Identify which cell holds the provided text, then report its [X, Y] central coordinate. 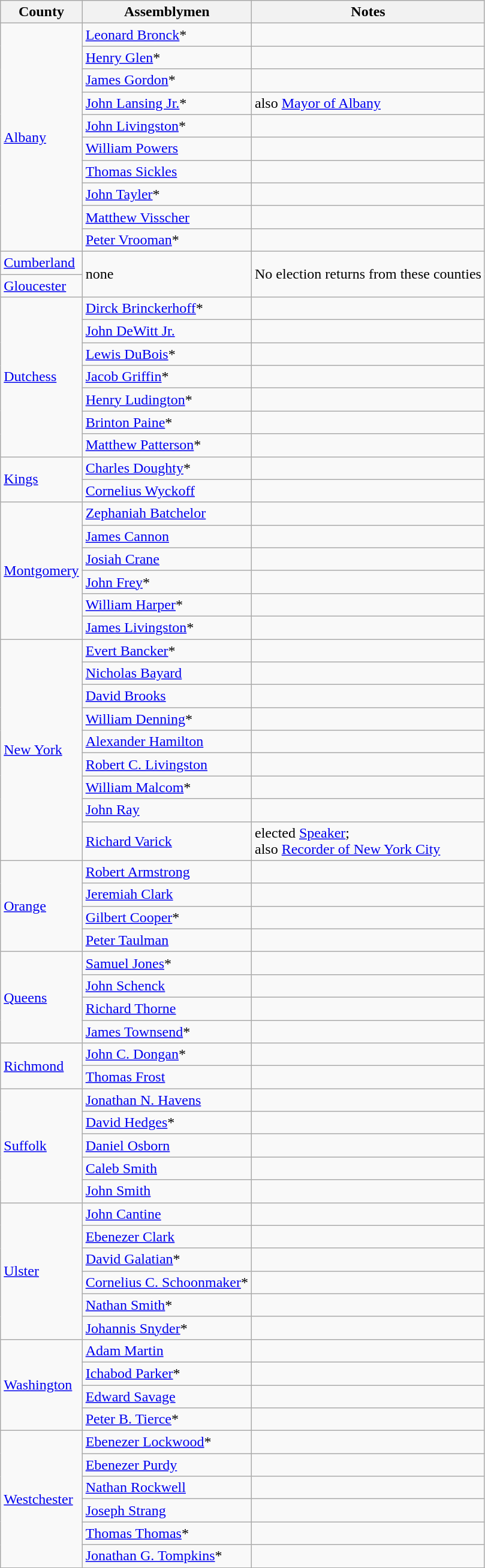
Ichabod Parker* [167, 1373]
Daniel Osborn [167, 1146]
James Gordon* [167, 80]
Gloucester [41, 286]
Richard Thorne [167, 1008]
Leonard Bronck* [167, 35]
Joseph Strang [167, 1510]
Lewis DuBois* [167, 354]
Jonathan N. Havens [167, 1100]
Queens [41, 997]
Thomas Sickles [167, 171]
John DeWitt Jr. [167, 331]
Robert C. Livingston [167, 765]
John Smith [167, 1191]
none [167, 274]
Johannis Snyder* [167, 1328]
David Galatian* [167, 1259]
Washington [41, 1385]
Thomas Thomas* [167, 1533]
Cumberland [41, 262]
James Townsend* [167, 1031]
Zephaniah Batchelor [167, 513]
James Cannon [167, 536]
William Powers [167, 149]
Alexander Hamilton [167, 742]
Montgomery [41, 570]
John Tayler* [167, 194]
Assemblymen [167, 12]
Brinton Paine* [167, 422]
David Hedges* [167, 1123]
Westchester [41, 1499]
David Brooks [167, 696]
Peter Taulman [167, 940]
John Livingston* [167, 126]
William Denning* [167, 719]
Kings [41, 479]
elected Speaker; also Recorder of New York City [368, 841]
Gilbert Cooper* [167, 917]
Josiah Crane [167, 559]
Notes [368, 12]
Richard Varick [167, 841]
John Cantine [167, 1214]
Peter B. Tierce* [167, 1419]
Nathan Smith* [167, 1305]
Ebenezer Clark [167, 1237]
Caleb Smith [167, 1168]
John Schenck [167, 986]
Thomas Frost [167, 1077]
Henry Glen* [167, 58]
John C. Dongan* [167, 1055]
Henry Ludington* [167, 400]
Edward Savage [167, 1397]
Ebenezer Lockwood* [167, 1442]
Nathan Rockwell [167, 1488]
Ebenezer Purdy [167, 1465]
County [41, 12]
Dirck Brinckerhoff* [167, 309]
John Lansing Jr.* [167, 103]
Jacob Griffin* [167, 377]
Richmond [41, 1066]
William Harper* [167, 605]
No election returns from these counties [368, 274]
Jonathan G. Tompkins* [167, 1556]
James Livingston* [167, 627]
Cornelius C. Schoonmaker* [167, 1282]
Cornelius Wyckoff [167, 491]
Robert Armstrong [167, 872]
Peter Vrooman* [167, 240]
Evert Bancker* [167, 650]
Dutchess [41, 377]
Matthew Visscher [167, 217]
Samuel Jones* [167, 963]
Adam Martin [167, 1351]
Charles Doughty* [167, 468]
William Malcom* [167, 787]
Matthew Patterson* [167, 445]
John Frey* [167, 582]
John Ray [167, 810]
Suffolk [41, 1146]
Nicholas Bayard [167, 673]
New York [41, 750]
Albany [41, 138]
Ulster [41, 1271]
Jeremiah Clark [167, 895]
also Mayor of Albany [368, 103]
Orange [41, 906]
